For the text-containing cell, return its midpoint in [x, y] coordinate format. 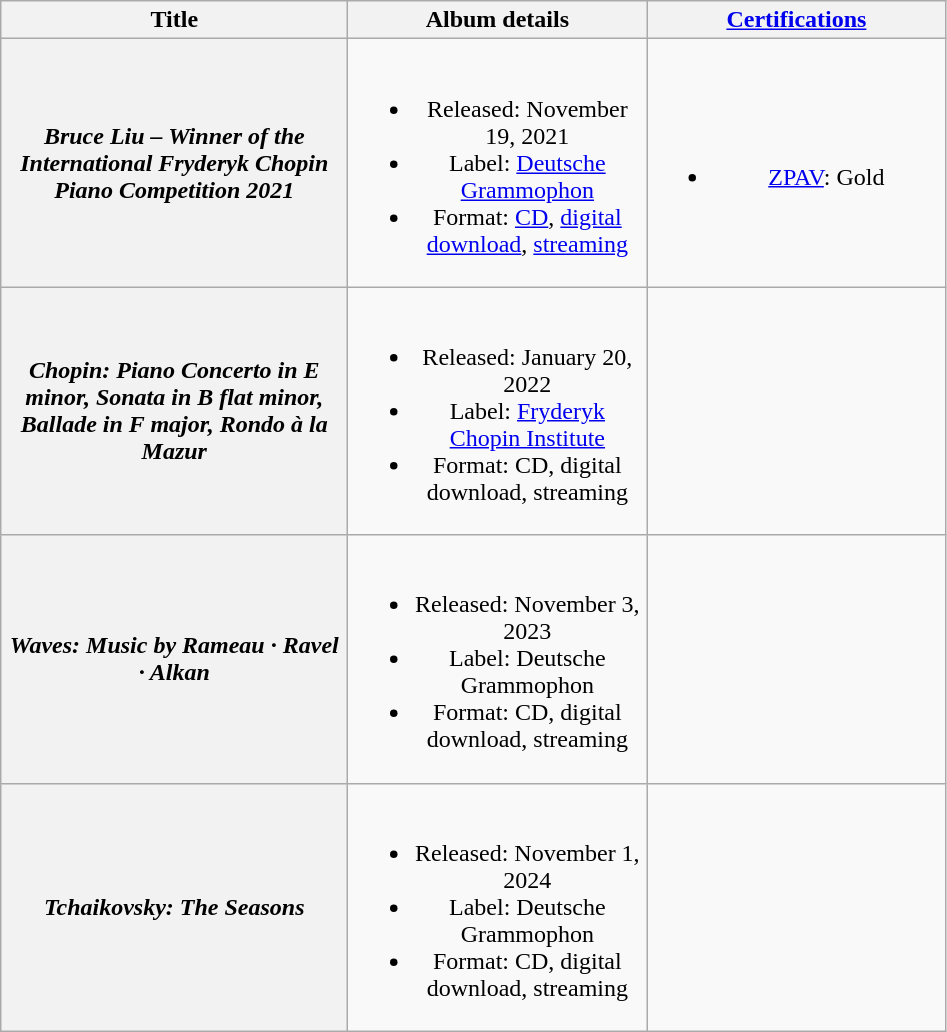
Title [174, 20]
Released: January 20, 2022Label: Fryderyk Chopin InstituteFormat: CD, digital download, streaming [498, 411]
Bruce Liu – Winner of the International Fryderyk Chopin Piano Competition 2021 [174, 163]
Tchaikovsky: The Seasons [174, 907]
Certifications [796, 20]
Waves: Music by Rameau · Ravel · Alkan [174, 659]
Released: November 3, 2023Label: Deutsche GrammophonFormat: CD, digital download, streaming [498, 659]
Released: November 19, 2021Label: Deutsche GrammophonFormat: CD, digital download, streaming [498, 163]
ZPAV: Gold [796, 163]
Chopin: Piano Concerto in E minor, Sonata in B flat minor, Ballade in F major, Rondo à la Mazur [174, 411]
Album details [498, 20]
Released: November 1, 2024Label: Deutsche GrammophonFormat: CD, digital download, streaming [498, 907]
